Determine the [X, Y] coordinate at the center of the cell enclosing the given text.  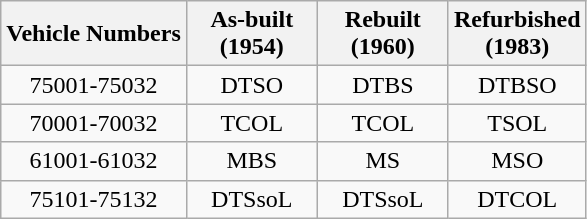
Refurbished (1983) [517, 34]
MSO [517, 161]
DTCOL [517, 199]
DTBSO [517, 85]
MBS [252, 161]
As-built (1954) [252, 34]
MS [382, 161]
DTSO [252, 85]
75101-75132 [94, 199]
75001-75032 [94, 85]
DTBS [382, 85]
TSOL [517, 123]
Vehicle Numbers [94, 34]
70001-70032 [94, 123]
Rebuilt (1960) [382, 34]
61001-61032 [94, 161]
